Detect which cell encompasses the target text, then output its [X, Y] center coordinate. 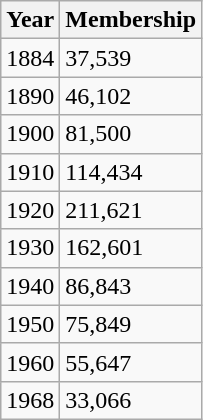
1900 [30, 134]
1930 [30, 248]
1884 [30, 58]
211,621 [131, 210]
1968 [30, 400]
Year [30, 20]
1910 [30, 172]
81,500 [131, 134]
1950 [30, 324]
33,066 [131, 400]
Membership [131, 20]
114,434 [131, 172]
75,849 [131, 324]
37,539 [131, 58]
86,843 [131, 286]
1960 [30, 362]
46,102 [131, 96]
1890 [30, 96]
1940 [30, 286]
1920 [30, 210]
162,601 [131, 248]
55,647 [131, 362]
